Provide the [x, y] coordinate of the cell's center where the given text is located.  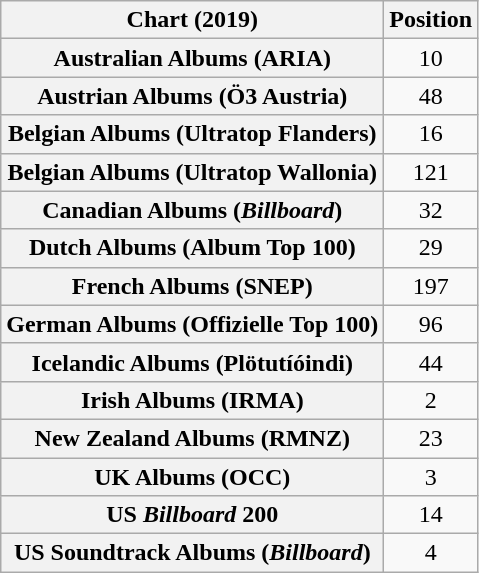
US Soundtrack Albums (Billboard) [192, 553]
Icelandic Albums (Plötutíóindi) [192, 362]
4 [431, 553]
29 [431, 248]
Position [431, 20]
197 [431, 286]
US Billboard 200 [192, 515]
Belgian Albums (Ultratop Flanders) [192, 134]
Australian Albums (ARIA) [192, 58]
Canadian Albums (Billboard) [192, 210]
121 [431, 172]
UK Albums (OCC) [192, 477]
New Zealand Albums (RMNZ) [192, 438]
Irish Albums (IRMA) [192, 400]
44 [431, 362]
48 [431, 96]
Chart (2019) [192, 20]
Belgian Albums (Ultratop Wallonia) [192, 172]
10 [431, 58]
96 [431, 324]
Dutch Albums (Album Top 100) [192, 248]
2 [431, 400]
14 [431, 515]
32 [431, 210]
3 [431, 477]
16 [431, 134]
23 [431, 438]
Austrian Albums (Ö3 Austria) [192, 96]
German Albums (Offizielle Top 100) [192, 324]
French Albums (SNEP) [192, 286]
